Identify which cell holds the provided text, then report its [x, y] central coordinate. 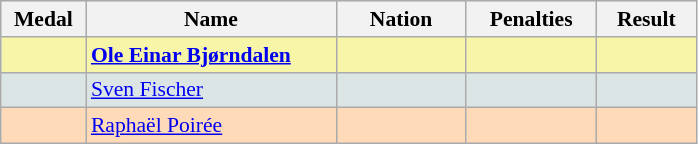
Name [211, 19]
Nation [401, 19]
Penalties [531, 19]
Raphaël Poirée [211, 126]
Medal [44, 19]
Result [646, 19]
Sven Fischer [211, 90]
Ole Einar Bjørndalen [211, 55]
